Find where the given text appears and provide that cell's center as (x, y) coordinate. 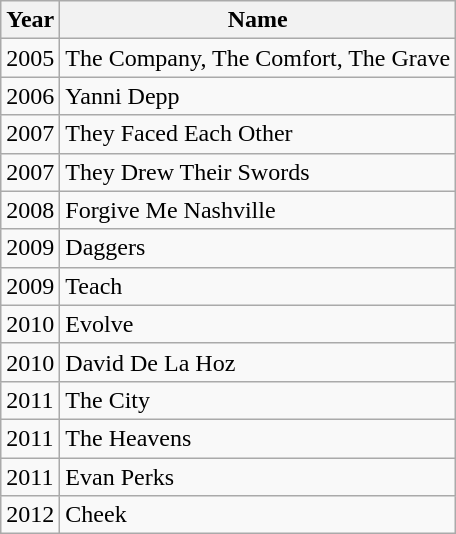
David De La Hoz (258, 362)
Forgive Me Nashville (258, 210)
2012 (30, 515)
Teach (258, 286)
2008 (30, 210)
They Drew Their Swords (258, 172)
2005 (30, 58)
2006 (30, 96)
Year (30, 20)
The Company, The Comfort, The Grave (258, 58)
The Heavens (258, 438)
They Faced Each Other (258, 134)
Evolve (258, 324)
Daggers (258, 248)
The City (258, 400)
Yanni Depp (258, 96)
Cheek (258, 515)
Name (258, 20)
Evan Perks (258, 477)
